Detect which cell encompasses the target text, then output its (x, y) center coordinate. 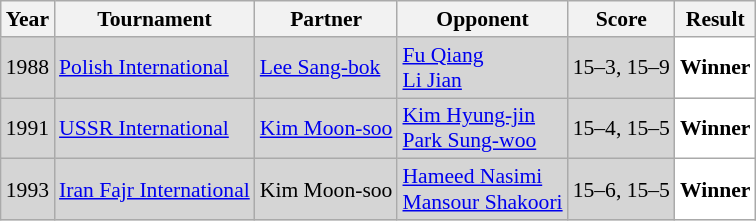
15–3, 15–9 (622, 68)
Hameed Nasimi Mansour Shakoori (482, 190)
1991 (28, 128)
Kim Hyung-jin Park Sung-woo (482, 128)
Lee Sang-bok (326, 68)
15–6, 15–5 (622, 190)
15–4, 15–5 (622, 128)
Polish International (154, 68)
Opponent (482, 19)
1988 (28, 68)
USSR International (154, 128)
1993 (28, 190)
Score (622, 19)
Result (716, 19)
Partner (326, 19)
Year (28, 19)
Fu Qiang Li Jian (482, 68)
Tournament (154, 19)
Iran Fajr International (154, 190)
